Provide the [X, Y] coordinate of the cell's center where the given text is located.  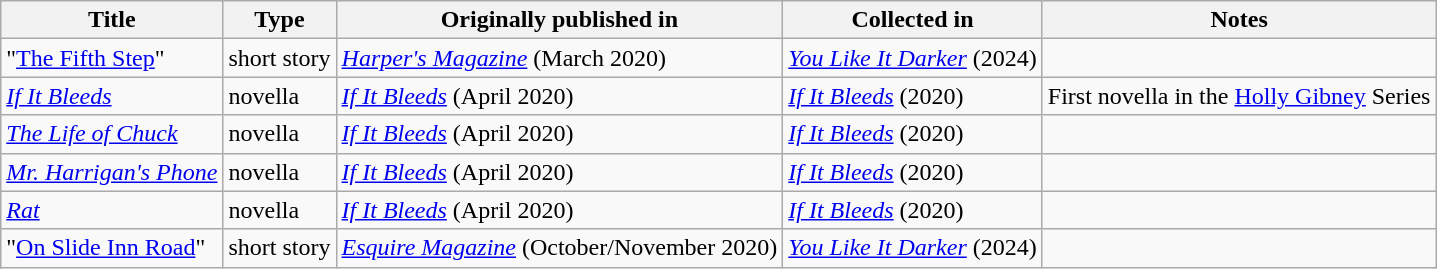
Collected in [913, 20]
Type [280, 20]
Esquire Magazine (October/November 2020) [560, 248]
If It Bleeds [112, 96]
Notes [1239, 20]
Mr. Harrigan's Phone [112, 172]
"On Slide Inn Road" [112, 248]
Originally published in [560, 20]
Title [112, 20]
The Life of Chuck [112, 134]
Harper's Magazine (March 2020) [560, 58]
"The Fifth Step" [112, 58]
Rat [112, 210]
First novella in the Holly Gibney Series [1239, 96]
